Locate the cell with the specified text and output its [X, Y] center coordinate. 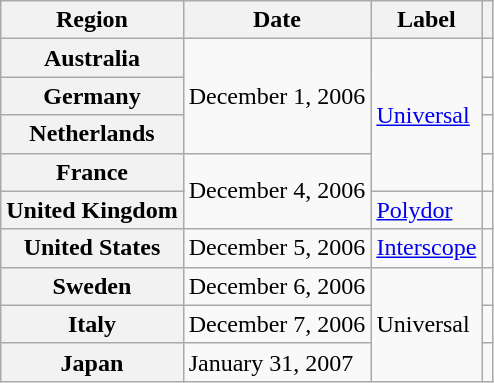
Australia [92, 58]
Region [92, 20]
Sweden [92, 286]
Label [426, 20]
France [92, 172]
Japan [92, 362]
United States [92, 248]
Netherlands [92, 134]
December 7, 2006 [277, 324]
December 1, 2006 [277, 96]
January 31, 2007 [277, 362]
Italy [92, 324]
Date [277, 20]
United Kingdom [92, 210]
December 4, 2006 [277, 191]
Polydor [426, 210]
December 5, 2006 [277, 248]
Interscope [426, 248]
December 6, 2006 [277, 286]
Germany [92, 96]
